Scan for the cell matching the given text and deliver its (X, Y) coordinate at center. 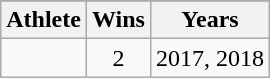
Athlete (44, 20)
2 (118, 58)
2017, 2018 (210, 58)
Wins (118, 20)
Years (210, 20)
